Pinpoint the cell where the given text exists, returning its [x, y] midpoint coordinate. 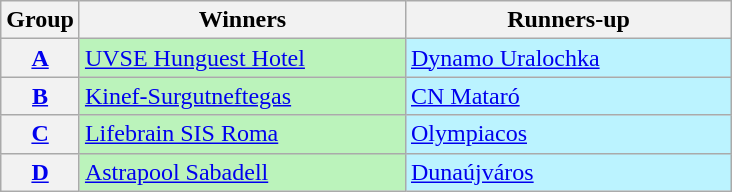
Dunaújváros [568, 172]
UVSE Hunguest Hotel [242, 58]
Lifebrain SIS Roma [242, 134]
Runners-up [568, 20]
D [40, 172]
CN Mataró [568, 96]
Kinef-Surgutneftegas [242, 96]
Winners [242, 20]
Group [40, 20]
B [40, 96]
A [40, 58]
Olympiacos [568, 134]
C [40, 134]
Astrapool Sabadell [242, 172]
Dynamo Uralochka [568, 58]
